Locate the cell with the specified text and output its [X, Y] center coordinate. 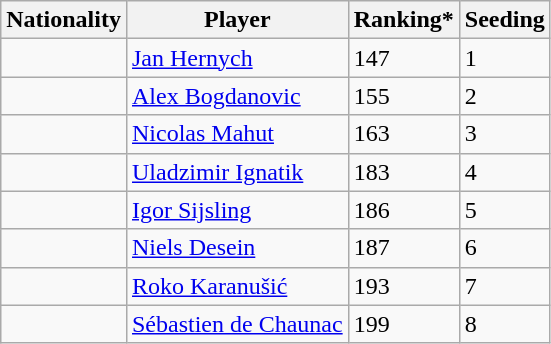
155 [404, 96]
1 [504, 58]
Player [237, 20]
193 [404, 286]
Niels Desein [237, 248]
Nicolas Mahut [237, 134]
187 [404, 248]
163 [404, 134]
5 [504, 210]
8 [504, 324]
147 [404, 58]
Seeding [504, 20]
3 [504, 134]
7 [504, 286]
Nationality [64, 20]
6 [504, 248]
Roko Karanušić [237, 286]
Ranking* [404, 20]
Jan Hernych [237, 58]
183 [404, 172]
Sébastien de Chaunac [237, 324]
Alex Bogdanovic [237, 96]
2 [504, 96]
199 [404, 324]
186 [404, 210]
Uladzimir Ignatik [237, 172]
4 [504, 172]
Igor Sijsling [237, 210]
